Find where the given text appears and provide that cell's center as [X, Y] coordinate. 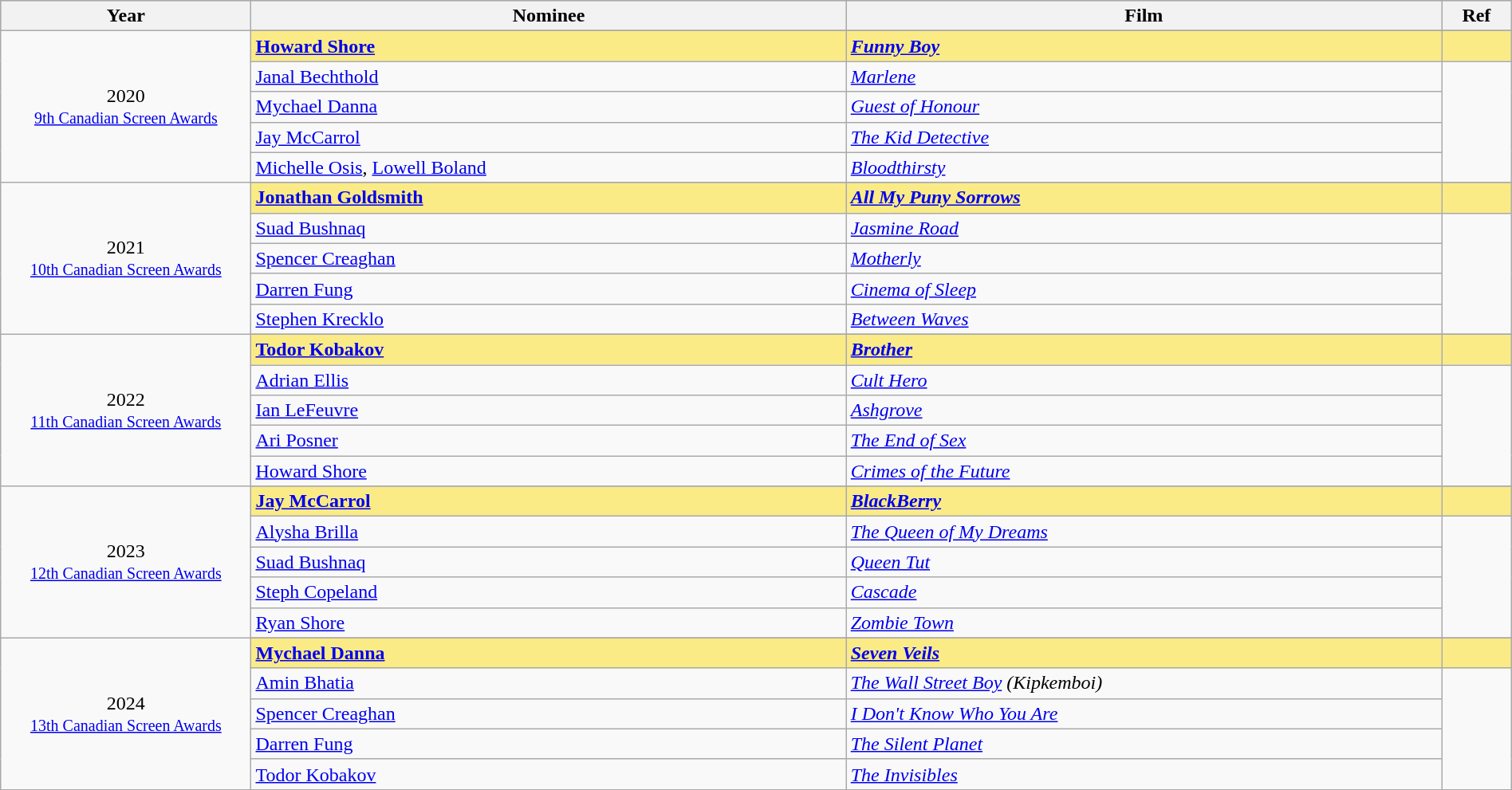
2022 11th Canadian Screen Awards [126, 410]
Ashgrove [1144, 411]
Bloodthirsty [1144, 167]
Alysha Brilla [549, 532]
The Queen of My Dreams [1144, 532]
The End of Sex [1144, 441]
The Kid Detective [1144, 137]
Amin Bhatia [549, 683]
Ref [1477, 16]
All My Puny Sorrows [1144, 198]
Marlene [1144, 77]
2023 12th Canadian Screen Awards [126, 562]
Motherly [1144, 258]
Adrian Ellis [549, 380]
Guest of Honour [1144, 107]
Funny Boy [1144, 46]
Stephen Krecklo [549, 319]
Steph Copeland [549, 592]
2020 9th Canadian Screen Awards [126, 107]
Cinema of Sleep [1144, 289]
2024 13th Canadian Screen Awards [126, 713]
Ryan Shore [549, 623]
BlackBerry [1144, 501]
Jonathan Goldsmith [549, 198]
Jasmine Road [1144, 228]
Ari Posner [549, 441]
Nominee [549, 16]
Seven Veils [1144, 653]
The Silent Planet [1144, 744]
Film [1144, 16]
Janal Bechthold [549, 77]
2021 10th Canadian Screen Awards [126, 258]
Queen Tut [1144, 562]
Crimes of the Future [1144, 471]
Zombie Town [1144, 623]
I Don't Know Who You Are [1144, 713]
Cascade [1144, 592]
Year [126, 16]
The Invisibles [1144, 774]
Brother [1144, 349]
Ian LeFeuvre [549, 411]
The Wall Street Boy (Kipkemboi) [1144, 683]
Cult Hero [1144, 380]
Between Waves [1144, 319]
Michelle Osis, Lowell Boland [549, 167]
